Determine the [x, y] coordinate at the center of the cell enclosing the given text.  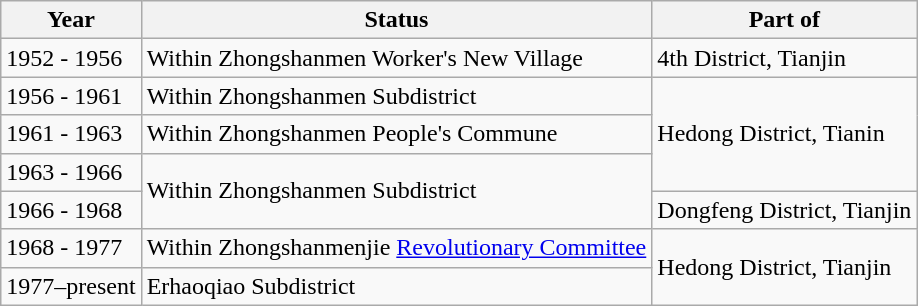
Within Zhongshanmenjie Revolutionary Committee [396, 248]
Part of [784, 20]
Year [71, 20]
Status [396, 20]
Within Zhongshanmen Worker's New Village [396, 58]
Hedong District, Tianjin [784, 267]
Within Zhongshanmen People's Commune [396, 134]
4th District, Tianjin [784, 58]
1961 - 1963 [71, 134]
1952 - 1956 [71, 58]
1956 - 1961 [71, 96]
1963 - 1966 [71, 172]
1977–present [71, 286]
1968 - 1977 [71, 248]
Erhaoqiao Subdistrict [396, 286]
Hedong District, Tianin [784, 134]
Dongfeng District, Tianjin [784, 210]
1966 - 1968 [71, 210]
